Output the (x, y) coordinate of the center of the cell containing the given text.  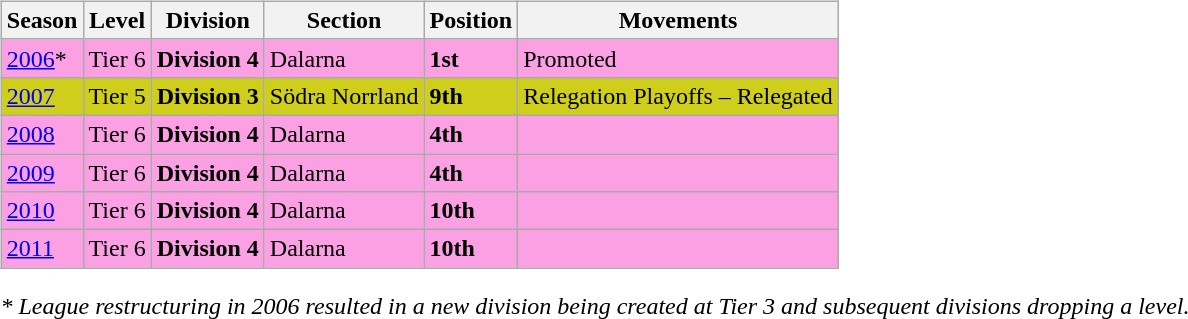
Season (42, 20)
Division 3 (208, 96)
Relegation Playoffs – Relegated (678, 96)
2010 (42, 211)
9th (471, 96)
1st (471, 58)
2011 (42, 249)
2009 (42, 173)
Position (471, 20)
2006* (42, 58)
Södra Norrland (344, 96)
2007 (42, 96)
Tier 5 (117, 96)
Promoted (678, 58)
Level (117, 20)
Section (344, 20)
2008 (42, 134)
Movements (678, 20)
Division (208, 20)
